Locate the cell with the specified text and output its (x, y) center coordinate. 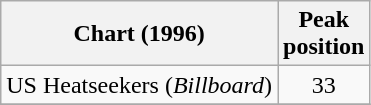
Peakposition (324, 34)
US Heatseekers (Billboard) (140, 85)
Chart (1996) (140, 34)
33 (324, 85)
